Find where the given text appears and provide that cell's center as (x, y) coordinate. 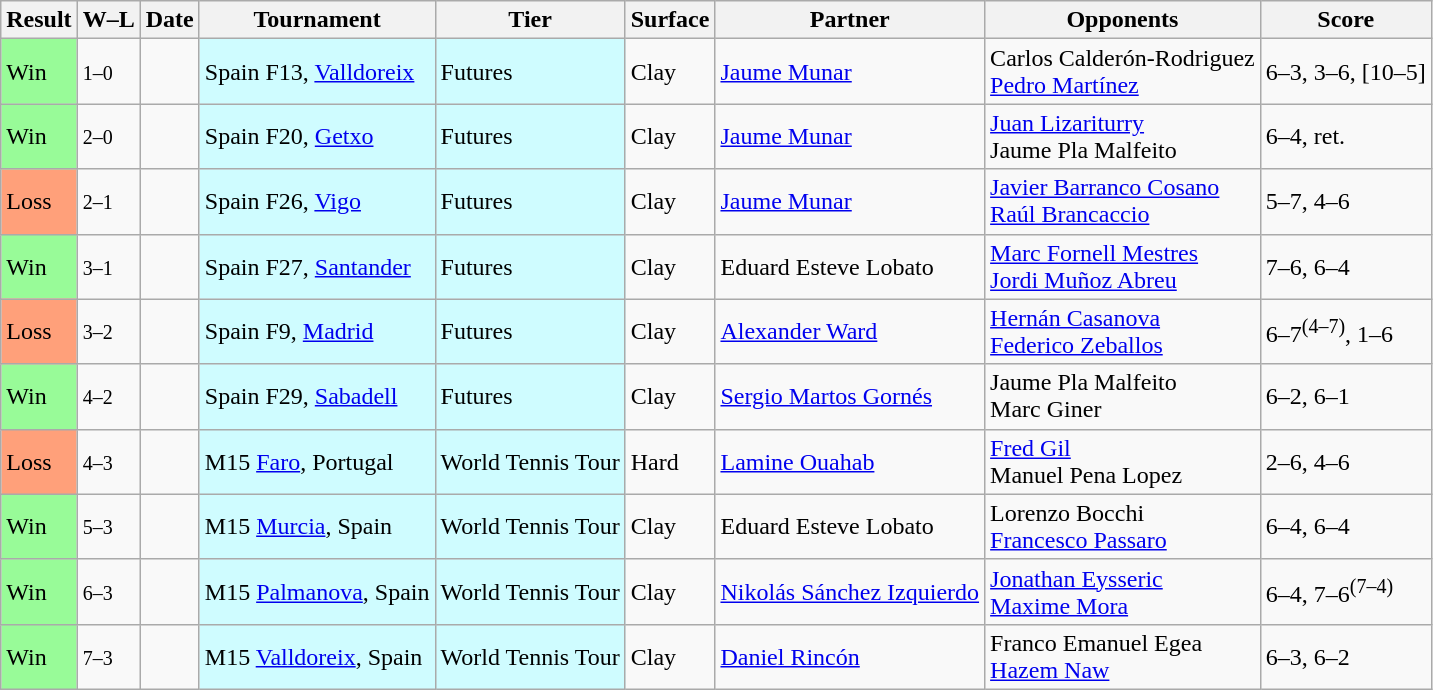
6–2, 6–1 (1346, 396)
2–0 (108, 136)
Spain F29, Sabadell (317, 396)
3–1 (108, 266)
7–3 (108, 656)
Spain F13, Valldoreix (317, 72)
Result (39, 20)
6–3, 6–2 (1346, 656)
6–4, 7–6(7–4) (1346, 592)
Alexander Ward (850, 332)
Jonathan Eysseric Maxime Mora (1123, 592)
Lamine Ouahab (850, 462)
Spain F9, Madrid (317, 332)
Franco Emanuel Egea Hazem Naw (1123, 656)
6–3 (108, 592)
Surface (670, 20)
Javier Barranco Cosano Raúl Brancaccio (1123, 202)
Marc Fornell Mestres Jordi Muñoz Abreu (1123, 266)
4–3 (108, 462)
Spain F20, Getxo (317, 136)
Spain F26, Vigo (317, 202)
M15 Murcia, Spain (317, 526)
Tournament (317, 20)
4–2 (108, 396)
Fred Gil Manuel Pena Lopez (1123, 462)
2–6, 4–6 (1346, 462)
3–2 (108, 332)
Nikolás Sánchez Izquierdo (850, 592)
1–0 (108, 72)
Spain F27, Santander (317, 266)
Partner (850, 20)
M15 Valldoreix, Spain (317, 656)
Hernán Casanova Federico Zeballos (1123, 332)
6–4, 6–4 (1346, 526)
Sergio Martos Gornés (850, 396)
6–3, 3–6, [10–5] (1346, 72)
Hard (670, 462)
6–4, ret. (1346, 136)
Jaume Pla Malfeito Marc Giner (1123, 396)
W–L (108, 20)
Carlos Calderón-Rodriguez Pedro Martínez (1123, 72)
M15 Palmanova, Spain (317, 592)
2–1 (108, 202)
Opponents (1123, 20)
Score (1346, 20)
6–7(4–7), 1–6 (1346, 332)
Tier (530, 20)
Date (170, 20)
5–7, 4–6 (1346, 202)
Juan Lizariturry Jaume Pla Malfeito (1123, 136)
M15 Faro, Portugal (317, 462)
Lorenzo Bocchi Francesco Passaro (1123, 526)
Daniel Rincón (850, 656)
5–3 (108, 526)
7–6, 6–4 (1346, 266)
